Return (x, y) of the center of cell containing provided text 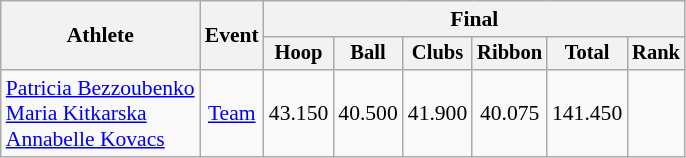
41.900 (438, 114)
Final (474, 19)
Patricia BezzoubenkoMaria KitkarskaAnnabelle Kovacs (100, 114)
Team (232, 114)
Event (232, 36)
Athlete (100, 36)
40.075 (510, 114)
43.150 (298, 114)
40.500 (368, 114)
Rank (656, 54)
Total (587, 54)
Clubs (438, 54)
141.450 (587, 114)
Ball (368, 54)
Ribbon (510, 54)
Hoop (298, 54)
